Capture the cell that displays the provided text and extract its (X, Y) central coordinate. 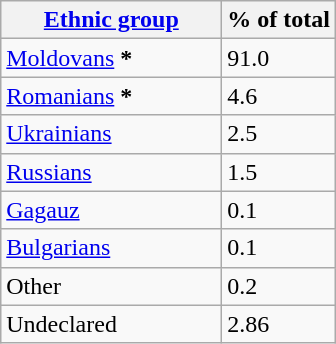
Gagauz (112, 210)
Ukrainians (112, 134)
Ethnic group (112, 20)
4.6 (279, 96)
0.2 (279, 286)
Other (112, 286)
1.5 (279, 172)
Undeclared (112, 324)
2.86 (279, 324)
2.5 (279, 134)
Bulgarians (112, 248)
91.0 (279, 58)
Romanians * (112, 96)
Russians (112, 172)
Moldovans * (112, 58)
% of total (279, 20)
